Determine the [x, y] coordinate at the center of the cell enclosing the given text.  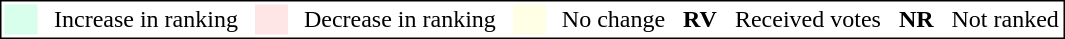
Received votes [808, 19]
RV [700, 19]
Decrease in ranking [400, 19]
NR [916, 19]
No change [613, 19]
Not ranked [1005, 19]
Increase in ranking [146, 19]
